Identify which cell holds the provided text, then report its (x, y) central coordinate. 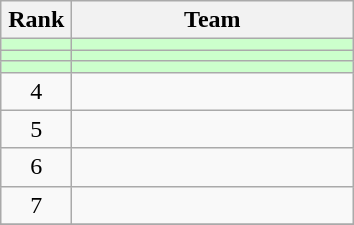
4 (36, 91)
5 (36, 129)
7 (36, 205)
Team (212, 20)
6 (36, 167)
Rank (36, 20)
